Capture the cell that displays the provided text and extract its (X, Y) central coordinate. 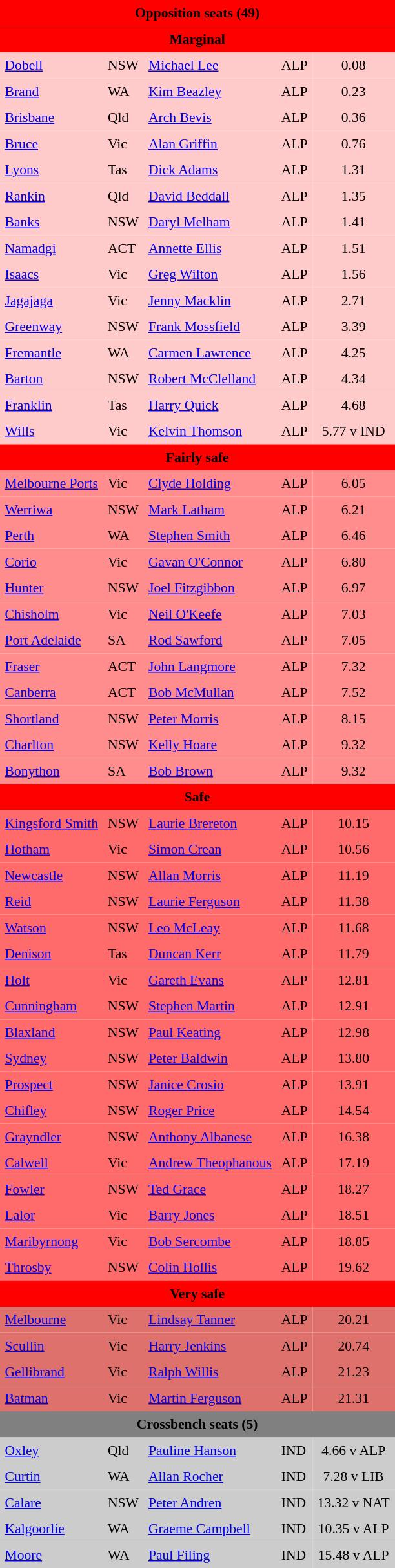
Bruce (52, 143)
Holt (52, 980)
Carmen Lawrence (210, 352)
Hunter (52, 588)
10.35 v ALP (354, 1529)
Kalgoorlie (52, 1529)
Banks (52, 222)
12.81 (354, 980)
Cunningham (52, 1006)
Fraser (52, 666)
7.32 (354, 666)
12.91 (354, 1006)
Calare (52, 1502)
15.48 v ALP (354, 1554)
4.34 (354, 379)
Lyons (52, 170)
Allan Rocher (210, 1476)
20.74 (354, 1345)
Charlton (52, 745)
8.15 (354, 718)
Paul Filing (210, 1554)
10.56 (354, 849)
11.68 (354, 927)
Gellibrand (52, 1372)
7.52 (354, 692)
Rankin (52, 196)
Fowler (52, 1189)
Melbourne Ports (52, 483)
Namadgi (52, 248)
6.05 (354, 483)
Gavan O'Connor (210, 561)
13.80 (354, 1058)
16.38 (354, 1136)
Perth (52, 536)
11.19 (354, 875)
Colin Hollis (210, 1267)
Chifley (52, 1111)
Prospect (52, 1084)
Harry Jenkins (210, 1345)
7.03 (354, 614)
Throsby (52, 1267)
Fremantle (52, 352)
Laurie Brereton (210, 823)
1.31 (354, 170)
Kelly Hoare (210, 745)
Laurie Ferguson (210, 901)
Robert McClelland (210, 379)
Pauline Hanson (210, 1450)
Greg Wilton (210, 274)
Alan Griffin (210, 143)
Maribyrnong (52, 1241)
Ted Grace (210, 1189)
Anthony Albanese (210, 1136)
Bob Brown (210, 770)
Simon Crean (210, 849)
Arch Bevis (210, 117)
Port Adelaide (52, 640)
Brisbane (52, 117)
4.66 v ALP (354, 1450)
Martin Ferguson (210, 1398)
Joel Fitzgibbon (210, 588)
Gareth Evans (210, 980)
6.97 (354, 588)
10.15 (354, 823)
18.85 (354, 1241)
Kim Beazley (210, 91)
Crossbench seats (5) (197, 1424)
Safe (197, 797)
Denison (52, 954)
13.32 v NAT (354, 1502)
13.91 (354, 1084)
11.79 (354, 954)
Barton (52, 379)
Calwell (52, 1163)
Brand (52, 91)
Greenway (52, 327)
Peter Morris (210, 718)
Sydney (52, 1058)
Fairly safe (197, 457)
Allan Morris (210, 875)
Scullin (52, 1345)
0.76 (354, 143)
Corio (52, 561)
Mark Latham (210, 509)
Watson (52, 927)
Franklin (52, 405)
0.23 (354, 91)
Jagajaga (52, 300)
1.41 (354, 222)
Dick Adams (210, 170)
Andrew Theophanous (210, 1163)
Bonython (52, 770)
Kelvin Thomson (210, 431)
Oxley (52, 1450)
Stephen Smith (210, 536)
Lalor (52, 1215)
Bob Sercombe (210, 1241)
Graeme Campbell (210, 1529)
Peter Baldwin (210, 1058)
Neil O'Keefe (210, 614)
Lindsay Tanner (210, 1320)
Leo McLeay (210, 927)
Canberra (52, 692)
Reid (52, 901)
12.98 (354, 1032)
Werriwa (52, 509)
1.35 (354, 196)
Rod Sawford (210, 640)
Grayndler (52, 1136)
0.08 (354, 65)
Stephen Martin (210, 1006)
Ralph Willis (210, 1372)
14.54 (354, 1111)
Melbourne (52, 1320)
7.28 v LIB (354, 1476)
19.62 (354, 1267)
David Beddall (210, 196)
1.56 (354, 274)
Dobell (52, 65)
6.21 (354, 509)
Marginal (197, 39)
Frank Mossfield (210, 327)
Curtin (52, 1476)
Bob McMullan (210, 692)
Newcastle (52, 875)
1.51 (354, 248)
Moore (52, 1554)
Annette Ellis (210, 248)
7.05 (354, 640)
Peter Andren (210, 1502)
Opposition seats (49) (197, 13)
Blaxland (52, 1032)
Harry Quick (210, 405)
Jenny Macklin (210, 300)
Very safe (197, 1293)
17.19 (354, 1163)
21.31 (354, 1398)
Clyde Holding (210, 483)
3.39 (354, 327)
21.23 (354, 1372)
18.51 (354, 1215)
John Langmore (210, 666)
Shortland (52, 718)
Roger Price (210, 1111)
Paul Keating (210, 1032)
Batman (52, 1398)
Daryl Melham (210, 222)
Michael Lee (210, 65)
Isaacs (52, 274)
Kingsford Smith (52, 823)
20.21 (354, 1320)
11.38 (354, 901)
Hotham (52, 849)
Janice Crosio (210, 1084)
Chisholm (52, 614)
0.36 (354, 117)
Duncan Kerr (210, 954)
6.46 (354, 536)
5.77 v IND (354, 431)
4.68 (354, 405)
Wills (52, 431)
18.27 (354, 1189)
Barry Jones (210, 1215)
2.71 (354, 300)
6.80 (354, 561)
4.25 (354, 352)
